Pinpoint the cell where the given text exists, returning its (x, y) midpoint coordinate. 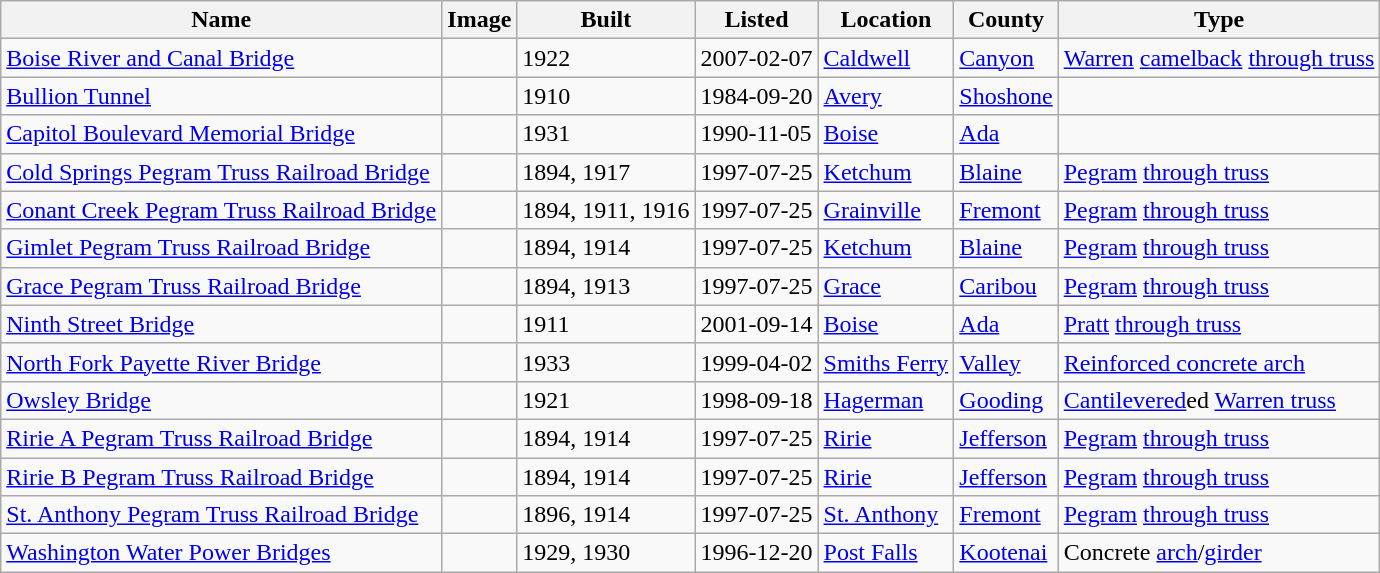
Caribou (1006, 286)
St. Anthony Pegram Truss Railroad Bridge (222, 515)
Warren camelback through truss (1219, 58)
Ririe B Pegram Truss Railroad Bridge (222, 477)
Post Falls (886, 553)
1931 (606, 134)
Name (222, 20)
Kootenai (1006, 553)
Hagerman (886, 400)
Valley (1006, 362)
Type (1219, 20)
Concrete arch/girder (1219, 553)
Owsley Bridge (222, 400)
Canyon (1006, 58)
Cantilevereded Warren truss (1219, 400)
Built (606, 20)
Bullion Tunnel (222, 96)
Gimlet Pegram Truss Railroad Bridge (222, 248)
Cold Springs Pegram Truss Railroad Bridge (222, 172)
Caldwell (886, 58)
1984-09-20 (756, 96)
Ninth Street Bridge (222, 324)
Listed (756, 20)
Smiths Ferry (886, 362)
1996-12-20 (756, 553)
North Fork Payette River Bridge (222, 362)
1894, 1913 (606, 286)
Shoshone (1006, 96)
Grace Pegram Truss Railroad Bridge (222, 286)
Grainville (886, 210)
1998-09-18 (756, 400)
County (1006, 20)
1896, 1914 (606, 515)
1894, 1917 (606, 172)
1990-11-05 (756, 134)
St. Anthony (886, 515)
2007-02-07 (756, 58)
Pratt through truss (1219, 324)
Reinforced concrete arch (1219, 362)
1910 (606, 96)
1999-04-02 (756, 362)
1921 (606, 400)
1929, 1930 (606, 553)
1911 (606, 324)
1933 (606, 362)
Capitol Boulevard Memorial Bridge (222, 134)
Gooding (1006, 400)
Conant Creek Pegram Truss Railroad Bridge (222, 210)
Grace (886, 286)
Image (480, 20)
Boise River and Canal Bridge (222, 58)
Ririe A Pegram Truss Railroad Bridge (222, 438)
2001-09-14 (756, 324)
Location (886, 20)
1894, 1911, 1916 (606, 210)
Avery (886, 96)
Washington Water Power Bridges (222, 553)
1922 (606, 58)
